Find where the given text appears and provide that cell's center as (x, y) coordinate. 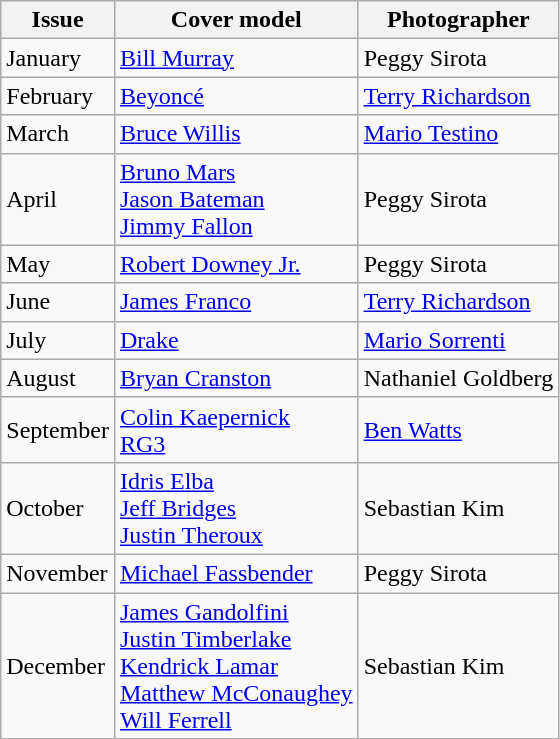
Ben Watts (458, 430)
Cover model (236, 20)
March (58, 134)
Bruce Willis (236, 134)
May (58, 264)
Mario Testino (458, 134)
Beyoncé (236, 96)
June (58, 302)
Nathaniel Goldberg (458, 378)
Bill Murray (236, 58)
July (58, 340)
Bruno MarsJason BatemanJimmy Fallon (236, 199)
Colin KaepernickRG3 (236, 430)
October (58, 508)
Michael Fassbender (236, 573)
January (58, 58)
Robert Downey Jr. (236, 264)
James Franco (236, 302)
November (58, 573)
Bryan Cranston (236, 378)
Idris ElbaJeff Bridges Justin Theroux (236, 508)
Photographer (458, 20)
September (58, 430)
April (58, 199)
February (58, 96)
Drake (236, 340)
James GandolfiniJustin TimberlakeKendrick LamarMatthew McConaugheyWill Ferrell (236, 665)
Issue (58, 20)
August (58, 378)
Mario Sorrenti (458, 340)
December (58, 665)
